Extract the (X, Y) coordinate from the center of the cell holding the provided text.  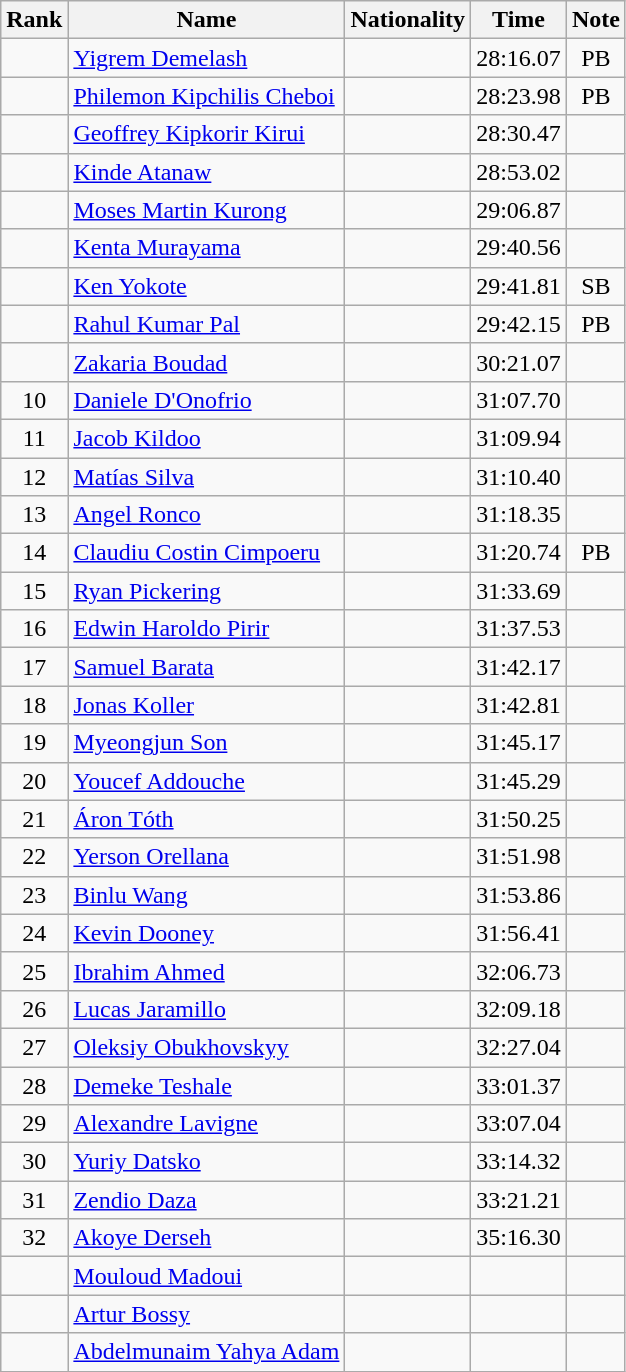
31:42.17 (519, 667)
Time (519, 20)
Nationality (408, 20)
31:50.25 (519, 819)
25 (34, 971)
20 (34, 781)
Name (206, 20)
Yuriy Datsko (206, 1162)
Zakaria Boudad (206, 362)
14 (34, 553)
Demeke Teshale (206, 1085)
Yerson Orellana (206, 857)
31:20.74 (519, 553)
Claudiu Costin Cimpoeru (206, 553)
23 (34, 895)
31:42.81 (519, 705)
35:16.30 (519, 1238)
Daniele D'Onofrio (206, 400)
28:53.02 (519, 172)
29:42.15 (519, 324)
28:30.47 (519, 134)
29:41.81 (519, 286)
Mouloud Madoui (206, 1276)
31:51.98 (519, 857)
33:07.04 (519, 1124)
28 (34, 1085)
21 (34, 819)
33:21.21 (519, 1200)
Kenta Murayama (206, 248)
Abdelmunaim Yahya Adam (206, 1352)
32:06.73 (519, 971)
Jacob Kildoo (206, 438)
31:56.41 (519, 933)
31:45.29 (519, 781)
Rahul Kumar Pal (206, 324)
31:37.53 (519, 629)
31 (34, 1200)
Rank (34, 20)
Edwin Haroldo Pirir (206, 629)
17 (34, 667)
Note (596, 20)
32 (34, 1238)
26 (34, 1009)
Moses Martin Kurong (206, 210)
11 (34, 438)
33:14.32 (519, 1162)
30:21.07 (519, 362)
18 (34, 705)
30 (34, 1162)
15 (34, 591)
32:27.04 (519, 1047)
Zendio Daza (206, 1200)
Kevin Dooney (206, 933)
Yigrem Demelash (206, 58)
31:33.69 (519, 591)
Ken Yokote (206, 286)
SB (596, 286)
27 (34, 1047)
33:01.37 (519, 1085)
Myeongjun Son (206, 743)
29 (34, 1124)
28:23.98 (519, 96)
Philemon Kipchilis Cheboi (206, 96)
31:45.17 (519, 743)
Geoffrey Kipkorir Kirui (206, 134)
Ibrahim Ahmed (206, 971)
Angel Ronco (206, 515)
32:09.18 (519, 1009)
16 (34, 629)
13 (34, 515)
31:18.35 (519, 515)
Alexandre Lavigne (206, 1124)
19 (34, 743)
Kinde Atanaw (206, 172)
24 (34, 933)
Áron Tóth (206, 819)
22 (34, 857)
29:40.56 (519, 248)
Matías Silva (206, 477)
31:53.86 (519, 895)
10 (34, 400)
Oleksiy Obukhovskyy (206, 1047)
29:06.87 (519, 210)
31:09.94 (519, 438)
Akoye Derseh (206, 1238)
31:10.40 (519, 477)
28:16.07 (519, 58)
Youcef Addouche (206, 781)
12 (34, 477)
31:07.70 (519, 400)
Binlu Wang (206, 895)
Ryan Pickering (206, 591)
Jonas Koller (206, 705)
Artur Bossy (206, 1314)
Lucas Jaramillo (206, 1009)
Samuel Barata (206, 667)
